Search for the cell housing the specified text and yield its (x, y) center coordinate. 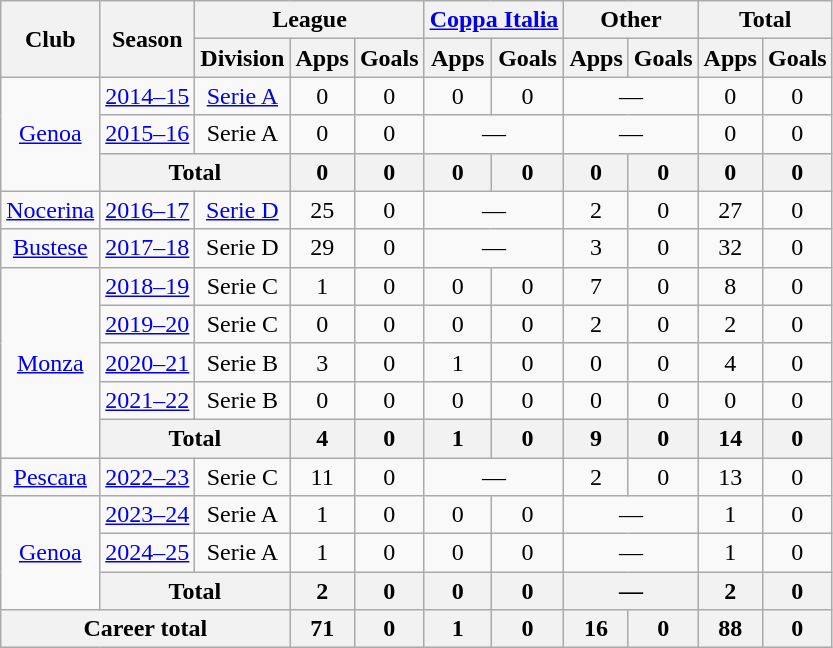
2017–18 (148, 248)
2014–15 (148, 96)
32 (730, 248)
8 (730, 286)
Division (242, 58)
2015–16 (148, 134)
Other (631, 20)
2018–19 (148, 286)
9 (596, 438)
88 (730, 629)
13 (730, 477)
2022–23 (148, 477)
29 (322, 248)
Season (148, 39)
2019–20 (148, 324)
71 (322, 629)
Nocerina (50, 210)
7 (596, 286)
14 (730, 438)
Club (50, 39)
27 (730, 210)
2020–21 (148, 362)
2021–22 (148, 400)
League (310, 20)
Coppa Italia (494, 20)
Career total (146, 629)
2024–25 (148, 553)
Pescara (50, 477)
11 (322, 477)
Bustese (50, 248)
2016–17 (148, 210)
2023–24 (148, 515)
Monza (50, 362)
16 (596, 629)
25 (322, 210)
